Scan for the cell matching the given text and deliver its [x, y] coordinate at center. 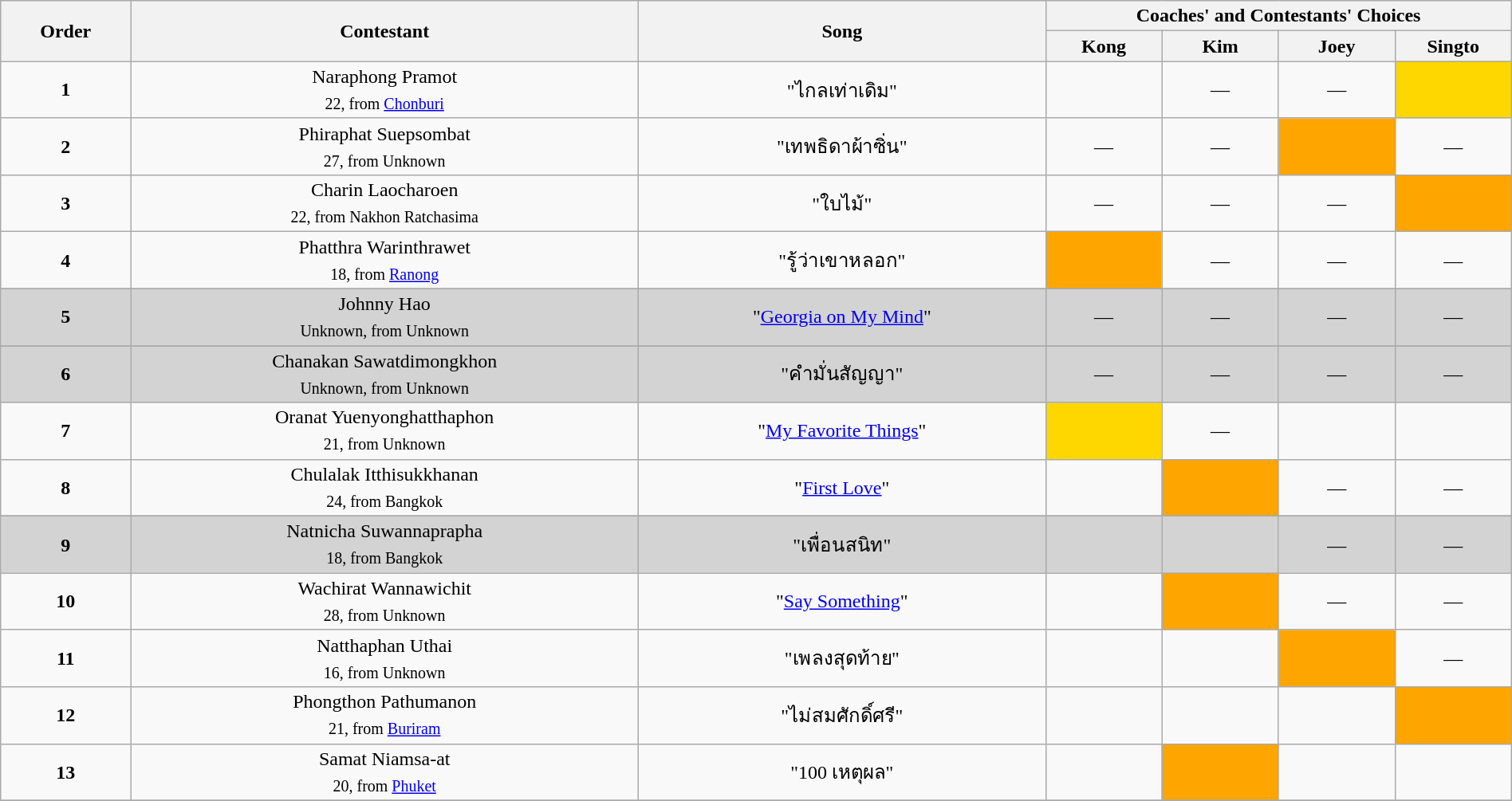
"เพลงสุดท้าย" [842, 658]
Phongthon Pathumanon21, from Buriram [384, 716]
Joey [1337, 46]
"ใบไม้" [842, 204]
"รู้ว่าเขาหลอก" [842, 260]
Charin Laocharoen22, from Nakhon Ratchasima [384, 204]
"Say Something" [842, 601]
9 [65, 545]
6 [65, 375]
3 [65, 204]
7 [65, 430]
Natthaphan Uthai16, from Unknown [384, 658]
8 [65, 488]
Chanakan SawatdimongkhonUnknown, from Unknown [384, 375]
Phiraphat Suepsombat27, from Unknown [384, 147]
"100 เหตุผล" [842, 772]
Johnny HaoUnknown, from Unknown [384, 317]
Singto [1453, 46]
Samat Niamsa-at20, from Phuket [384, 772]
Natnicha Suwannaprapha18, from Bangkok [384, 545]
"ไม่สมศักดิ์ศรี" [842, 716]
"เพื่อนสนิท" [842, 545]
"ไกลเท่าเดิม" [842, 89]
Oranat Yuenyonghatthaphon21, from Unknown [384, 430]
Wachirat Wannawichit28, from Unknown [384, 601]
Coaches' and Contestants' Choices [1278, 16]
1 [65, 89]
Naraphong Pramot22, from Chonburi [384, 89]
Phatthra Warinthrawet18, from Ranong [384, 260]
11 [65, 658]
"First Love" [842, 488]
Song [842, 31]
Order [65, 31]
4 [65, 260]
"Georgia on My Mind" [842, 317]
Kim [1220, 46]
"คำมั่นสัญญา" [842, 375]
13 [65, 772]
"เทพธิดาผ้าซิ่น" [842, 147]
Chulalak Itthisukkhanan24, from Bangkok [384, 488]
5 [65, 317]
Contestant [384, 31]
2 [65, 147]
"My Favorite Things" [842, 430]
Kong [1104, 46]
10 [65, 601]
12 [65, 716]
